Capture the cell that displays the provided text and extract its [X, Y] central coordinate. 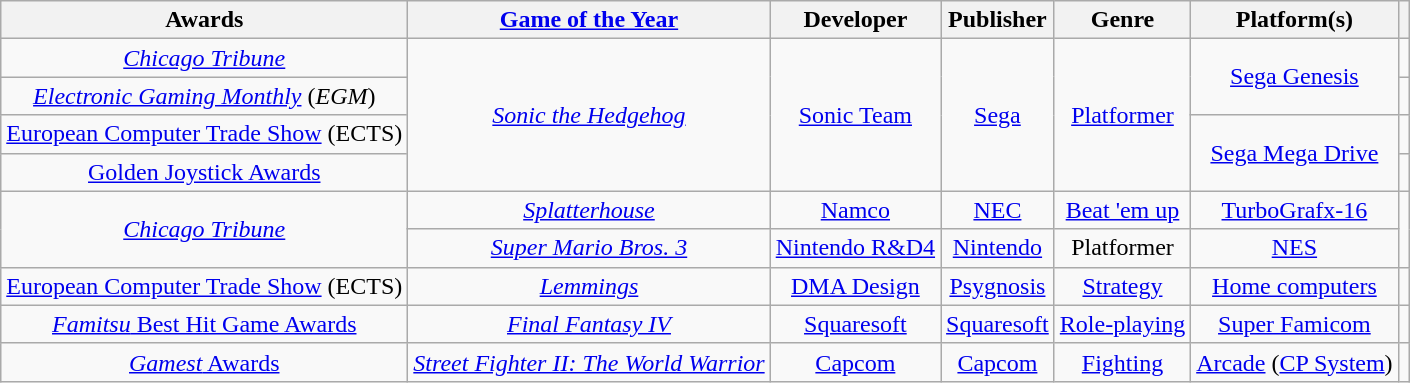
Nintendo R&D4 [855, 248]
Strategy [1122, 286]
TurboGrafx-16 [1294, 210]
Electronic Gaming Monthly (EGM) [204, 96]
Psygnosis [998, 286]
Role-playing [1122, 324]
Namco [855, 210]
Beat 'em up [1122, 210]
Developer [855, 20]
Home computers [1294, 286]
Golden Joystick Awards [204, 172]
Arcade (CP System) [1294, 362]
Sega Mega Drive [1294, 153]
Platform(s) [1294, 20]
Super Mario Bros. 3 [589, 248]
Fighting [1122, 362]
Sega Genesis [1294, 77]
Street Fighter II: The World Warrior [589, 362]
Sega [998, 115]
Gamest Awards [204, 362]
Publisher [998, 20]
Game of the Year [589, 20]
Splatterhouse [589, 210]
Final Fantasy IV [589, 324]
NES [1294, 248]
Sonic the Hedgehog [589, 115]
Sonic Team [855, 115]
Famitsu Best Hit Game Awards [204, 324]
Awards [204, 20]
Nintendo [998, 248]
NEC [998, 210]
Lemmings [589, 286]
DMA Design [855, 286]
Genre [1122, 20]
Super Famicom [1294, 324]
